Pinpoint the cell where the given text exists, returning its (X, Y) midpoint coordinate. 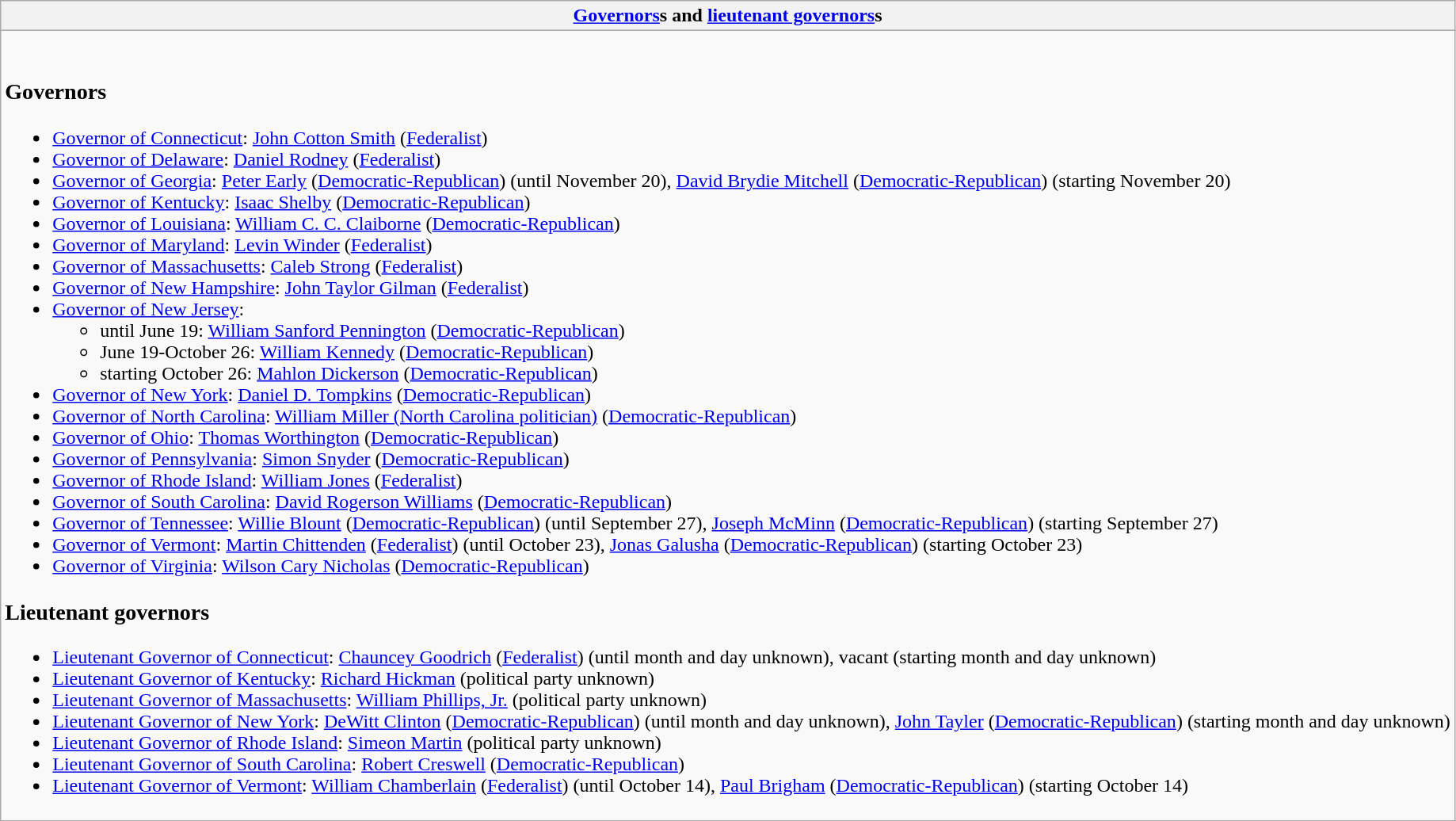
Governorss and lieutenant governorss (728, 16)
